Pinpoint the cell where the given text exists, returning its [X, Y] midpoint coordinate. 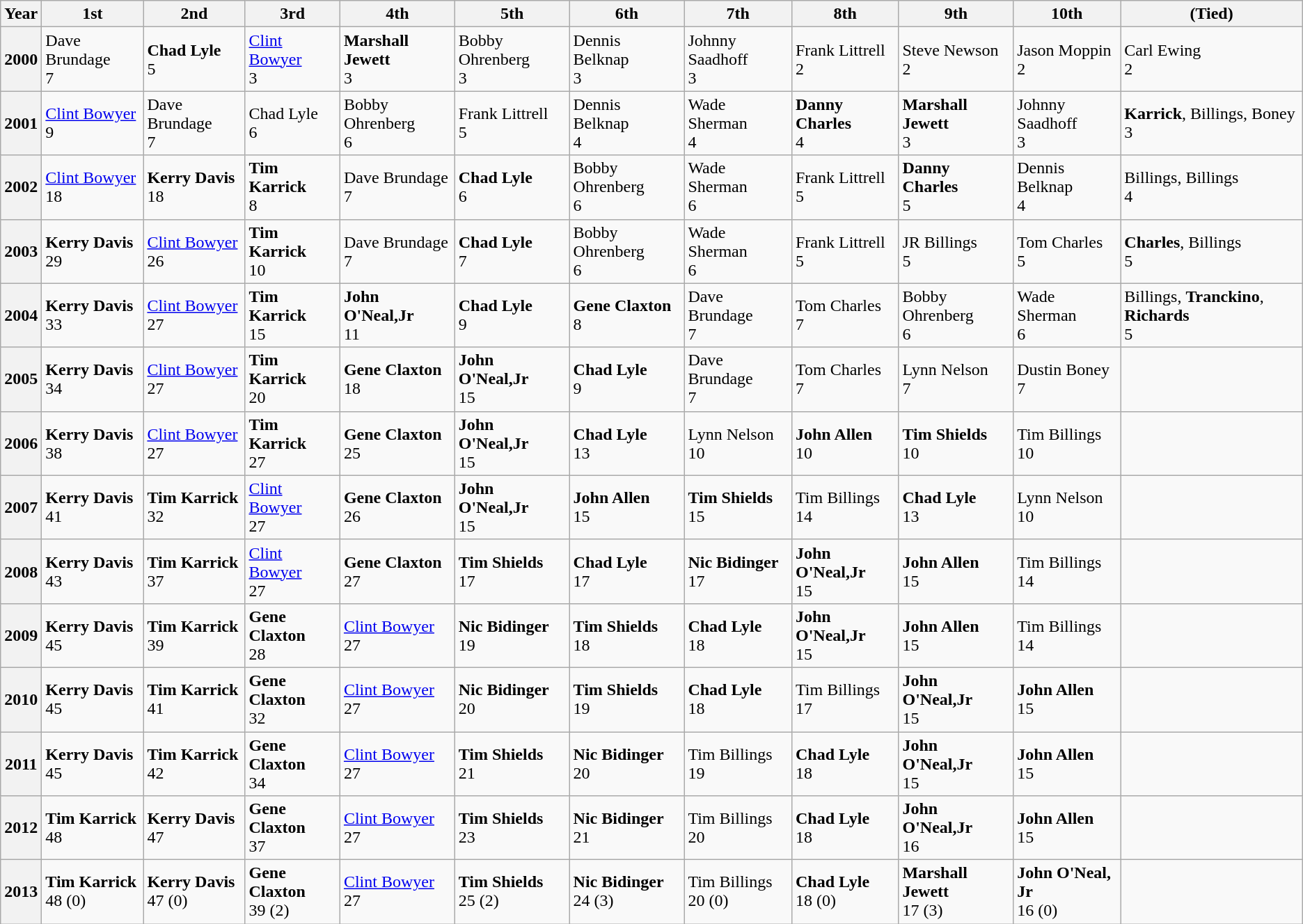
2011 [21, 764]
Dennis Belknap 3 [626, 59]
Clint Bowyer 9 [93, 123]
Chad Lyle 7 [512, 251]
Frank Littrell 2 [845, 59]
2004 [21, 315]
5th [512, 14]
John O'Neal,Jr 11 [397, 315]
Tim Karrick 8 [292, 187]
Tim Shields 21 [512, 764]
Gene Claxton 26 [397, 507]
Tim Billings 17 [845, 699]
Tim Billings 20 (0) [738, 892]
Danny Charles 4 [845, 123]
Wade Sherman 4 [738, 123]
Billings, Billings 4 [1211, 187]
Tim Karrick 41 [194, 699]
10th [1067, 14]
Nic Bidinger 17 [738, 571]
2007 [21, 507]
4th [397, 14]
Tim Billings 19 [738, 764]
Tim Shields 19 [626, 699]
Tim Shields 15 [738, 507]
Kerry Davis 33 [93, 315]
Billings, Tranckino, Richards 5 [1211, 315]
Tim Karrick 10 [292, 251]
2001 [21, 123]
Gene Claxton 25 [397, 443]
Gene Claxton 34 [292, 764]
Kerry Davis 38 [93, 443]
Tim Billings 10 [1067, 443]
Gene Claxton 32 [292, 699]
2000 [21, 59]
Gene Claxton 8 [626, 315]
John O'Neal,Jr 16 [956, 828]
Tim Shields 17 [512, 571]
Chad Lyle 18 (0) [845, 892]
2005 [21, 379]
Clint Bowyer 18 [93, 187]
Charles, Billings 5 [1211, 251]
(Tied) [1211, 14]
Karrick, Billings, Boney 3 [1211, 123]
2002 [21, 187]
3rd [292, 14]
Kerry Davis 47 [194, 828]
6th [626, 14]
Tim Shields 23 [512, 828]
2nd [194, 14]
Chad Lyle 5 [194, 59]
9th [956, 14]
John Allen 10 [845, 443]
7th [738, 14]
Kerry Davis 34 [93, 379]
Tim Karrick 32 [194, 507]
Tim Karrick 27 [292, 443]
Kerry Davis 47 (0) [194, 892]
2013 [21, 892]
Tim Shields 18 [626, 635]
Marshall Jewett 17 (3) [956, 892]
2006 [21, 443]
Nic Bidinger 24 (3) [626, 892]
Gene Claxton 37 [292, 828]
Tim Shields 10 [956, 443]
2009 [21, 635]
Tim Karrick 48 [93, 828]
Jason Moppin 2 [1067, 59]
Danny Charles 5 [956, 187]
Tim Karrick 48 (0) [93, 892]
Gene Claxton 18 [397, 379]
2012 [21, 828]
Kerry Davis 43 [93, 571]
Kerry Davis 41 [93, 507]
Kerry Davis 18 [194, 187]
Nic Bidinger 21 [626, 828]
2010 [21, 699]
Tim Billings 20 [738, 828]
Lynn Nelson 7 [956, 379]
Gene Claxton 27 [397, 571]
Tom Charles 5 [1067, 251]
Tim Karrick 15 [292, 315]
2008 [21, 571]
1st [93, 14]
Kerry Davis 29 [93, 251]
Gene Claxton 28 [292, 635]
Dustin Boney 7 [1067, 379]
2003 [21, 251]
8th [845, 14]
Gene Claxton 39 (2) [292, 892]
Tim Karrick 42 [194, 764]
Carl Ewing 2 [1211, 59]
Nic Bidinger 19 [512, 635]
John O'Neal, Jr 16 (0) [1067, 892]
Bobby Ohrenberg 3 [512, 59]
Clint Bowyer 26 [194, 251]
Tim Karrick 37 [194, 571]
Tim Shields 25 (2) [512, 892]
Tim Karrick 20 [292, 379]
JR Billings 5 [956, 251]
Tim Karrick 39 [194, 635]
Clint Bowyer 3 [292, 59]
Year [21, 14]
Chad Lyle 17 [626, 571]
Steve Newson 2 [956, 59]
